Extract the [x, y] coordinate from the center of the cell holding the provided text.  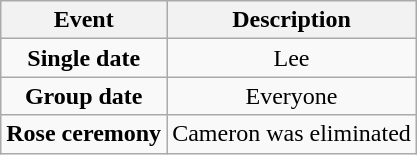
Group date [84, 96]
Event [84, 20]
Single date [84, 58]
Rose ceremony [84, 134]
Everyone [292, 96]
Description [292, 20]
Cameron was eliminated [292, 134]
Lee [292, 58]
